Pinpoint the cell where the given text exists, returning its (X, Y) midpoint coordinate. 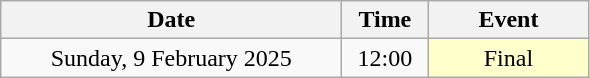
Sunday, 9 February 2025 (172, 58)
Final (508, 58)
Event (508, 20)
12:00 (385, 58)
Date (172, 20)
Time (385, 20)
